Provide the [X, Y] coordinate of the cell's center where the given text is located.  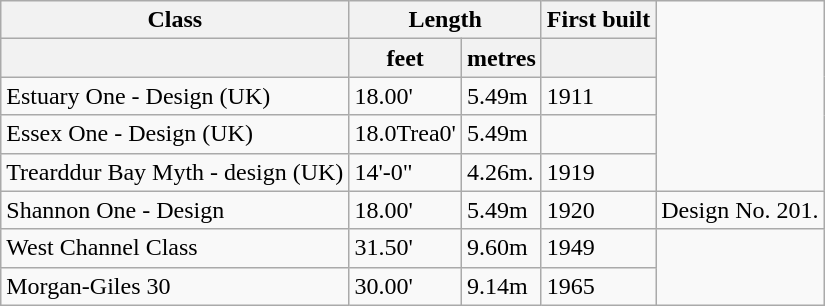
30.00' [405, 286]
First built [598, 20]
Trearddur Bay Myth - design (UK) [175, 172]
metres [501, 58]
14'-0" [405, 172]
Shannon One - Design [175, 210]
feet [405, 58]
1920 [598, 210]
1949 [598, 248]
West Channel Class [175, 248]
1919 [598, 172]
31.50' [405, 248]
18.0Trea0' [405, 134]
1965 [598, 286]
9.14m [501, 286]
Essex One - Design (UK) [175, 134]
Length [445, 20]
Class [175, 20]
1911 [598, 96]
Design No. 201. [740, 210]
4.26m. [501, 172]
9.60m [501, 248]
Morgan-Giles 30 [175, 286]
Estuary One - Design (UK) [175, 96]
